From the cell containing the given text, extract its center point as (X, Y) coordinate. 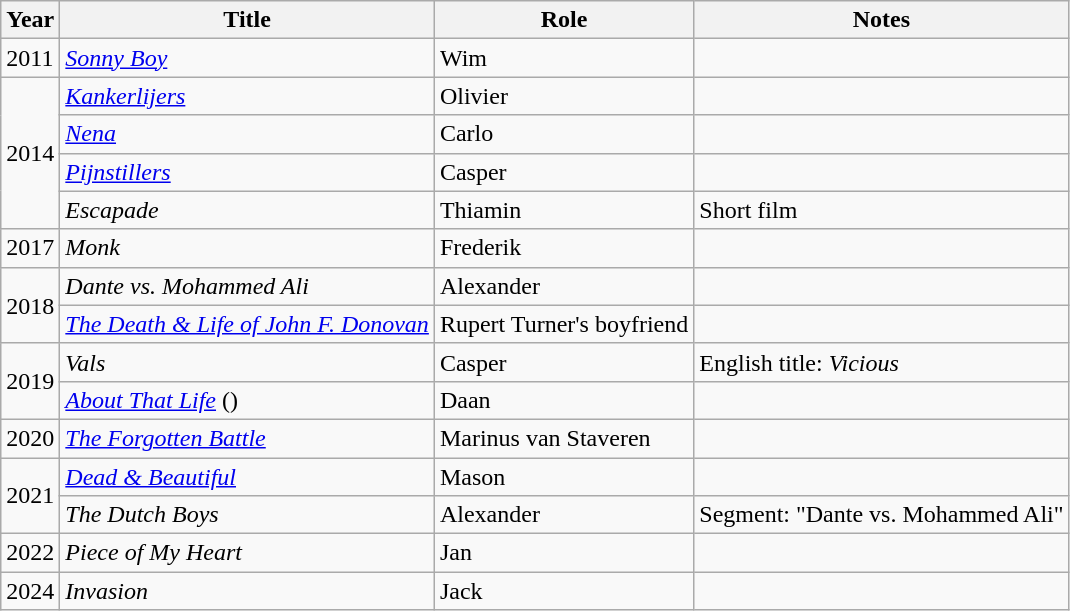
2024 (30, 591)
Sonny Boy (248, 58)
Title (248, 20)
Jack (564, 591)
2020 (30, 438)
Frederik (564, 248)
Mason (564, 477)
Kankerlijers (248, 96)
Marinus van Staveren (564, 438)
Invasion (248, 591)
2021 (30, 496)
Rupert Turner's boyfriend (564, 324)
Vals (248, 362)
Thiamin (564, 210)
Carlo (564, 134)
Short film (882, 210)
Escapade (248, 210)
2017 (30, 248)
Jan (564, 553)
The Dutch Boys (248, 515)
The Death & Life of John F. Donovan (248, 324)
About That Life () (248, 400)
2019 (30, 381)
Pijnstillers (248, 172)
2014 (30, 153)
Monk (248, 248)
Daan (564, 400)
Olivier (564, 96)
2022 (30, 553)
Dante vs. Mohammed Ali (248, 286)
Piece of My Heart (248, 553)
Wim (564, 58)
Role (564, 20)
Segment: "Dante vs. Mohammed Ali" (882, 515)
Nena (248, 134)
Notes (882, 20)
2018 (30, 305)
Year (30, 20)
English title: Vicious (882, 362)
The Forgotten Battle (248, 438)
Dead & Beautiful (248, 477)
2011 (30, 58)
